Pinpoint the cell where the given text exists, returning its (X, Y) midpoint coordinate. 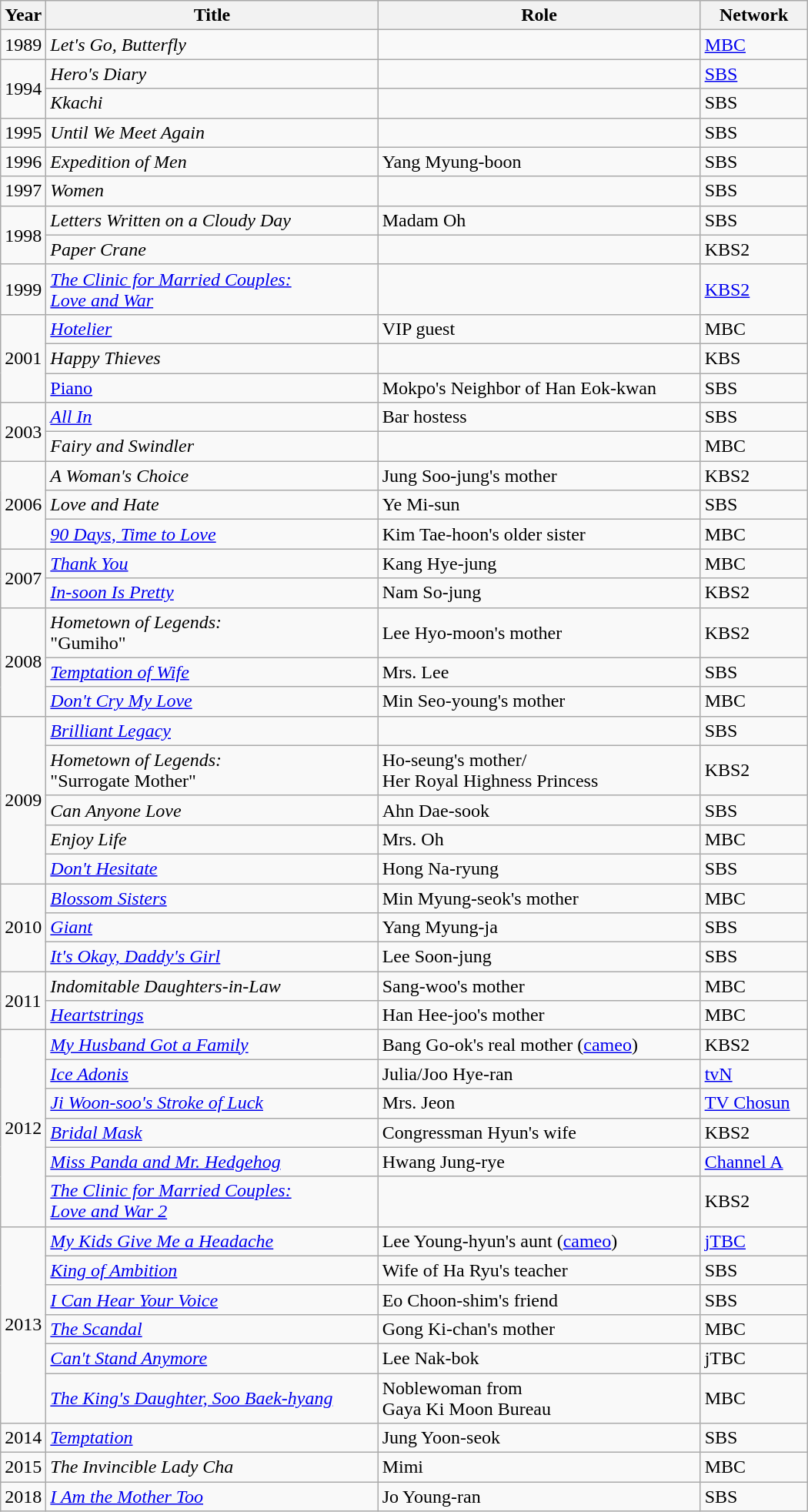
Min Myung-seok's mother (539, 898)
Ji Woon-soo's Stroke of Luck (212, 1103)
Bar hostess (539, 417)
Fairy and Swindler (212, 447)
Kkachi (212, 103)
Han Hee-joo's mother (539, 1015)
Expedition of Men (212, 162)
1995 (23, 132)
2015 (23, 1467)
My Kids Give Me a Headache (212, 1241)
Don't Cry My Love (212, 701)
2012 (23, 1129)
Lee Hyo-moon's mother (539, 633)
Hwang Jung-rye (539, 1162)
Bang Go-ok's real mother (cameo) (539, 1045)
Can Anyone Love (212, 810)
Title (212, 15)
Ice Adonis (212, 1074)
Lee Nak-bok (539, 1358)
Mimi (539, 1467)
2006 (23, 505)
King of Ambition (212, 1270)
Hometown of Legends:"Surrogate Mother" (212, 770)
Eo Choon-shim's friend (539, 1300)
Nam So-jung (539, 593)
2007 (23, 578)
Thank You (212, 564)
Until We Meet Again (212, 132)
Ho-seung's mother/Her Royal Highness Princess (539, 770)
Indomitable Daughters-in-Law (212, 986)
Enjoy Life (212, 839)
Letters Written on a Cloudy Day (212, 220)
Hero's Diary (212, 74)
Ahn Dae-sook (539, 810)
Sang-woo's mother (539, 986)
Bridal Mask (212, 1132)
I Am the Mother Too (212, 1497)
1997 (23, 191)
Kim Tae-hoon's older sister (539, 534)
Hong Na-ryung (539, 868)
The King's Daughter, Soo Baek-hyang (212, 1398)
2014 (23, 1438)
2011 (23, 1001)
Jo Young-ran (539, 1497)
A Woman's Choice (212, 476)
The Clinic for Married Couples:Love and War 2 (212, 1201)
KBS (754, 358)
Mokpo's Neighbor of Han Eok-kwan (539, 387)
2010 (23, 928)
TV Chosun (754, 1103)
Jung Yoon-seok (539, 1438)
Women (212, 191)
The Clinic for Married Couples:Love and War (212, 289)
1999 (23, 289)
1994 (23, 89)
tvN (754, 1074)
It's Okay, Daddy's Girl (212, 957)
Noblewoman from Gaya Ki Moon Bureau (539, 1398)
1996 (23, 162)
Network (754, 15)
Hotelier (212, 329)
2013 (23, 1324)
2003 (23, 432)
2008 (23, 662)
2001 (23, 358)
Gong Ki-chan's mother (539, 1329)
Wife of Ha Ryu's teacher (539, 1270)
Brilliant Legacy (212, 731)
Mrs. Oh (539, 839)
Giant (212, 928)
All In (212, 417)
Year (23, 15)
The Scandal (212, 1329)
Yang Myung-ja (539, 928)
Julia/Joo Hye-ran (539, 1074)
Madam Oh (539, 220)
Heartstrings (212, 1015)
Mrs. Jeon (539, 1103)
Jung Soo-jung's mother (539, 476)
The Invincible Lady Cha (212, 1467)
VIP guest (539, 329)
Paper Crane (212, 249)
1998 (23, 235)
Temptation (212, 1438)
Min Seo-young's mother (539, 701)
Happy Thieves (212, 358)
Kang Hye-jung (539, 564)
I Can Hear Your Voice (212, 1300)
Congressman Hyun's wife (539, 1132)
Don't Hesitate (212, 868)
Channel A (754, 1162)
Mrs. Lee (539, 672)
Blossom Sisters (212, 898)
Love and Hate (212, 505)
Lee Young-hyun's aunt (cameo) (539, 1241)
Ye Mi-sun (539, 505)
Role (539, 15)
Can't Stand Anymore (212, 1358)
Lee Soon-jung (539, 957)
In-soon Is Pretty (212, 593)
My Husband Got a Family (212, 1045)
Hometown of Legends:"Gumiho" (212, 633)
Piano (212, 387)
Miss Panda and Mr. Hedgehog (212, 1162)
2018 (23, 1497)
Let's Go, Butterfly (212, 45)
Yang Myung-boon (539, 162)
Temptation of Wife (212, 672)
1989 (23, 45)
90 Days, Time to Love (212, 534)
2009 (23, 799)
